Extract the [X, Y] coordinate from the center of the cell holding the provided text.  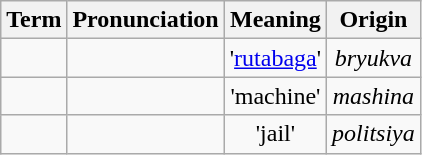
Origin [374, 20]
Term [34, 20]
Meaning [275, 20]
bryukva [374, 58]
politsiya [374, 134]
Pronunciation [146, 20]
mashina [374, 96]
'machine' [275, 96]
'jail' [275, 134]
'rutabaga' [275, 58]
